Return [x, y] of the center of cell containing provided text 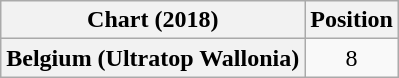
Chart (2018) [153, 20]
Position [352, 20]
Belgium (Ultratop Wallonia) [153, 58]
8 [352, 58]
